For the text-containing cell, return its midpoint in [x, y] coordinate format. 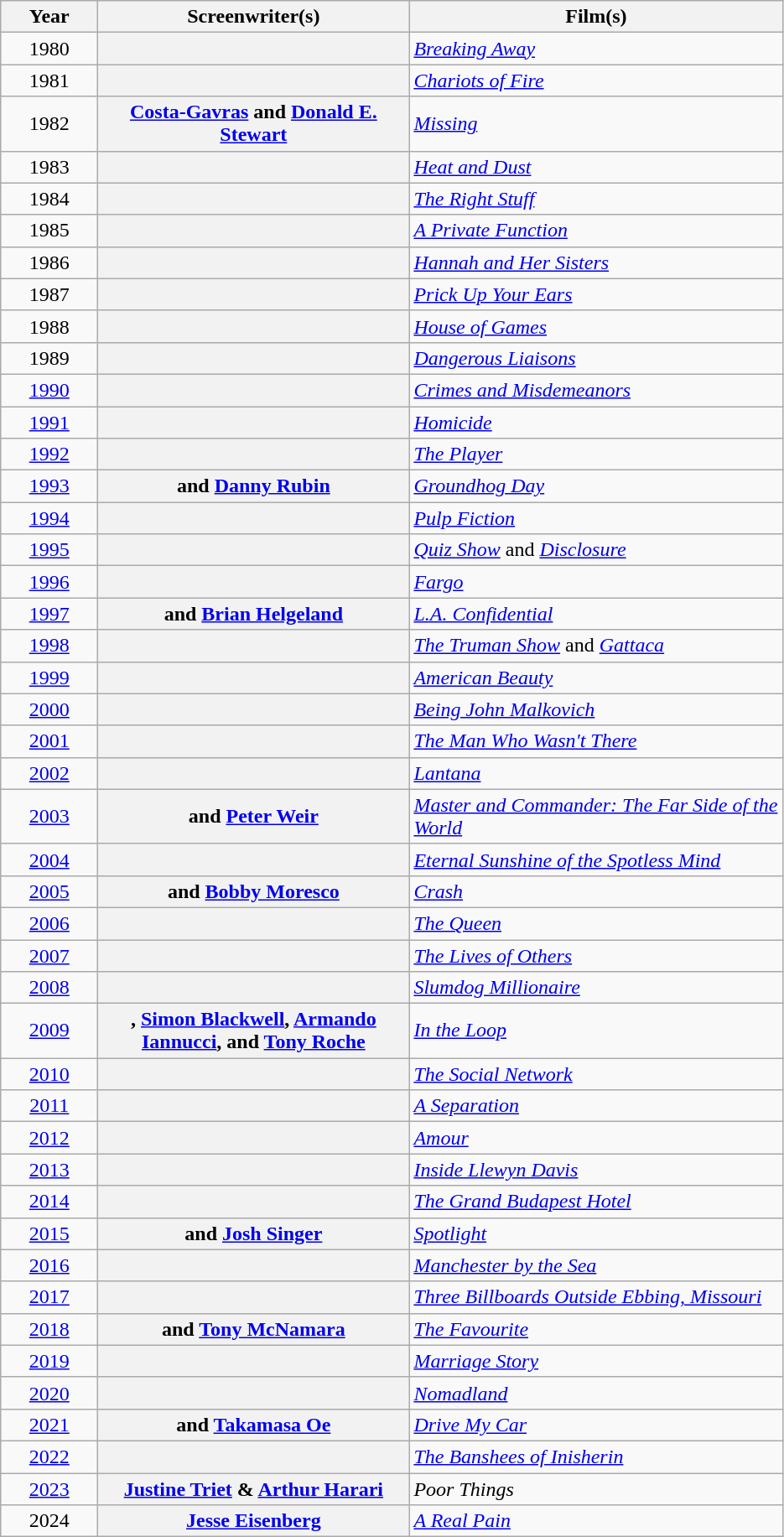
Marriage Story [596, 1361]
and Danny Rubin [253, 486]
2022 [49, 1457]
Lantana [596, 773]
House of Games [596, 326]
Eternal Sunshine of the Spotless Mind [596, 859]
The Lives of Others [596, 955]
2010 [49, 1074]
Film(s) [596, 17]
2013 [49, 1170]
1997 [49, 614]
2004 [49, 859]
2019 [49, 1361]
Master and Commander: The Far Side of the World [596, 817]
Pulp Fiction [596, 518]
The Man Who Wasn't There [596, 741]
Quiz Show and Disclosure [596, 550]
2000 [49, 709]
Amour [596, 1138]
Costa-Gavras and Donald E. Stewart [253, 124]
Homicide [596, 422]
The Queen [596, 923]
and Bobby Moresco [253, 891]
A Real Pain [596, 1521]
2007 [49, 955]
Chariots of Fire [596, 80]
1986 [49, 262]
1990 [49, 390]
Crash [596, 891]
Year [49, 17]
1987 [49, 294]
2009 [49, 1031]
, Simon Blackwell, Armando Iannucci, and Tony Roche [253, 1031]
In the Loop [596, 1031]
L.A. Confidential [596, 614]
and Brian Helgeland [253, 614]
Drive My Car [596, 1425]
The Banshees of Inisherin [596, 1457]
Breaking Away [596, 49]
1981 [49, 80]
2003 [49, 817]
2023 [49, 1488]
A Separation [596, 1106]
2018 [49, 1329]
Hannah and Her Sisters [596, 262]
Heat and Dust [596, 167]
Poor Things [596, 1488]
Inside Llewyn Davis [596, 1170]
Manchester by the Sea [596, 1265]
The Truman Show and Gattaca [596, 646]
and Takamasa Oe [253, 1425]
and Josh Singer [253, 1233]
1982 [49, 124]
1984 [49, 199]
2012 [49, 1138]
Spotlight [596, 1233]
2021 [49, 1425]
1992 [49, 454]
A Private Function [596, 231]
1985 [49, 231]
Justine Triet & Arthur Harari [253, 1488]
2011 [49, 1106]
Prick Up Your Ears [596, 294]
2014 [49, 1202]
2005 [49, 891]
1996 [49, 582]
2006 [49, 923]
The Favourite [596, 1329]
Slumdog Millionaire [596, 988]
Jesse Eisenberg [253, 1521]
1988 [49, 326]
2015 [49, 1233]
Crimes and Misdemeanors [596, 390]
2008 [49, 988]
American Beauty [596, 678]
1983 [49, 167]
2024 [49, 1521]
Dangerous Liaisons [596, 358]
1998 [49, 646]
1991 [49, 422]
Missing [596, 124]
The Right Stuff [596, 199]
2016 [49, 1265]
1980 [49, 49]
Screenwriter(s) [253, 17]
1989 [49, 358]
and Peter Weir [253, 817]
2017 [49, 1297]
1994 [49, 518]
1999 [49, 678]
2020 [49, 1393]
2002 [49, 773]
1993 [49, 486]
The Grand Budapest Hotel [596, 1202]
1995 [49, 550]
The Player [596, 454]
Groundhog Day [596, 486]
Three Billboards Outside Ebbing, Missouri [596, 1297]
and Tony McNamara [253, 1329]
2001 [49, 741]
The Social Network [596, 1074]
Fargo [596, 582]
Being John Malkovich [596, 709]
Nomadland [596, 1393]
